Determine the (x, y) coordinate at the center of the cell enclosing the given text.  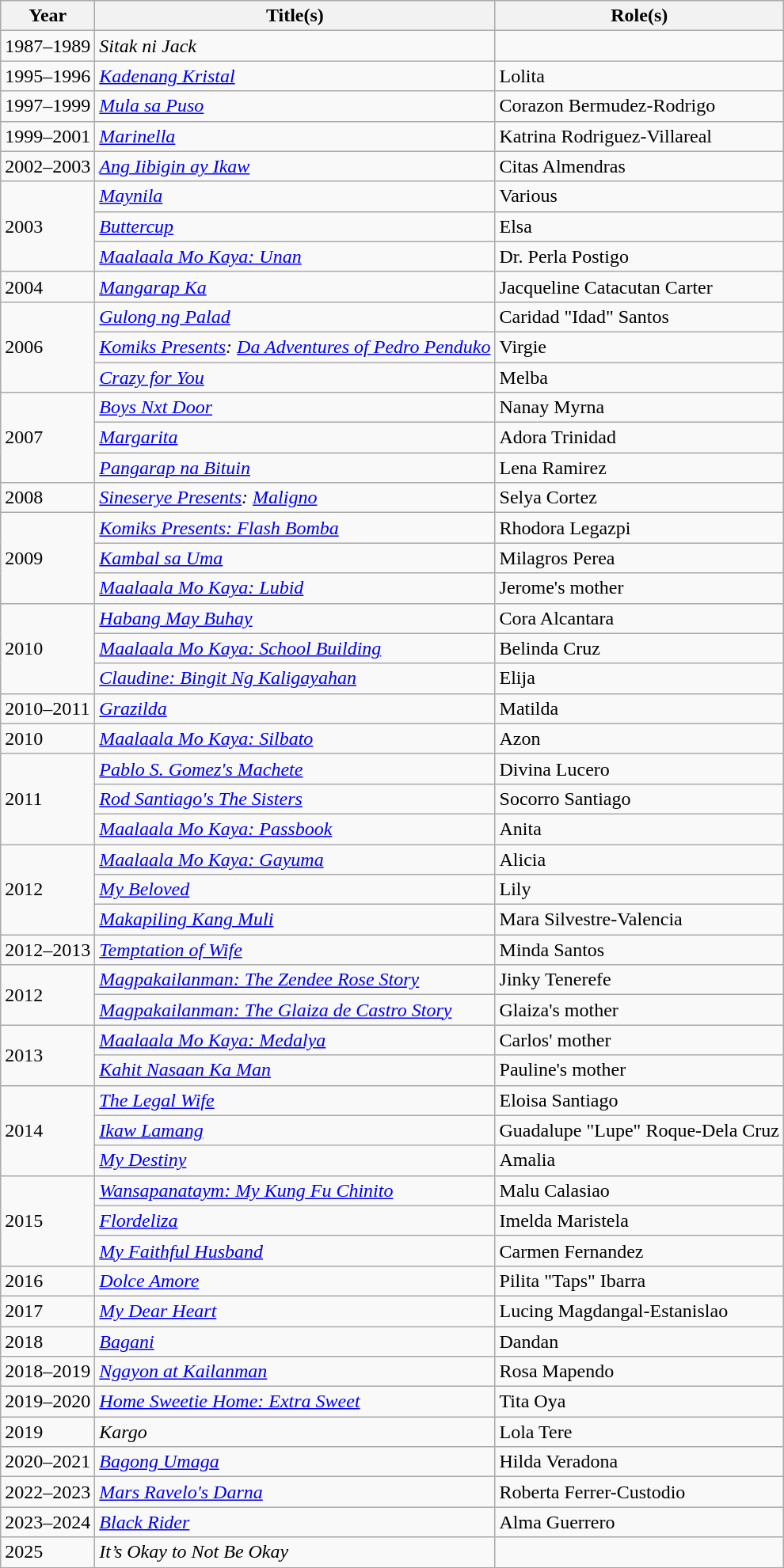
Sineserye Presents: Maligno (295, 498)
2013 (48, 1055)
2019 (48, 1432)
Buttercup (295, 226)
Maynila (295, 196)
Bagani (295, 1342)
Selya Cortez (640, 498)
Jinky Tenerefe (640, 980)
Cora Alcantara (640, 618)
2012–2013 (48, 950)
Magpakailanman: The Zendee Rose Story (295, 980)
Dolce Amore (295, 1281)
Imelda Maristela (640, 1221)
2009 (48, 558)
Jerome's mother (640, 588)
Magpakailanman: The Glaiza de Castro Story (295, 1010)
Kambal sa Uma (295, 558)
Rhodora Legazpi (640, 528)
2006 (48, 347)
Various (640, 196)
Adora Trinidad (640, 438)
Mara Silvestre-Valencia (640, 920)
2007 (48, 438)
Belinda Cruz (640, 648)
Kahit Nasaan Ka Man (295, 1070)
Citas Almendras (640, 166)
2004 (48, 287)
Maalaala Mo Kaya: Unan (295, 256)
My Beloved (295, 890)
Jacqueline Catacutan Carter (640, 287)
Boys Nxt Door (295, 408)
Milagros Perea (640, 558)
1987–1989 (48, 46)
Carmen Fernandez (640, 1251)
Tita Oya (640, 1402)
Gulong ng Palad (295, 317)
Dr. Perla Postigo (640, 256)
2025 (48, 1552)
Lolita (640, 76)
Wansapanataym: My Kung Fu Chinito (295, 1190)
Matilda (640, 708)
2011 (48, 799)
2016 (48, 1281)
Elsa (640, 226)
Year (48, 16)
Rod Santiago's The Sisters (295, 799)
Flordeliza (295, 1221)
Virgie (640, 347)
Minda Santos (640, 950)
Elija (640, 678)
Pangarap na Bituin (295, 468)
Maalaala Mo Kaya: School Building (295, 648)
1999–2001 (48, 136)
Kargo (295, 1432)
Makapiling Kang Muli (295, 920)
Dandan (640, 1342)
2020–2021 (48, 1462)
2022–2023 (48, 1492)
Eloisa Santiago (640, 1100)
Pilita "Taps" Ibarra (640, 1281)
Home Sweetie Home: Extra Sweet (295, 1402)
2015 (48, 1221)
1997–1999 (48, 106)
It’s Okay to Not Be Okay (295, 1552)
Komiks Presents: Flash Bomba (295, 528)
Azon (640, 738)
My Faithful Husband (295, 1251)
Marinella (295, 136)
Lola Tere (640, 1432)
Socorro Santiago (640, 799)
Title(s) (295, 16)
Pablo S. Gomez's Machete (295, 769)
My Destiny (295, 1160)
Pauline's mother (640, 1070)
Melba (640, 378)
Carlos' mother (640, 1040)
Alma Guerrero (640, 1522)
2002–2003 (48, 166)
Alicia (640, 859)
Lena Ramirez (640, 468)
Nanay Myrna (640, 408)
Margarita (295, 438)
2003 (48, 226)
Maalaala Mo Kaya: Medalya (295, 1040)
Maalaala Mo Kaya: Silbato (295, 738)
Bagong Umaga (295, 1462)
Ikaw Lamang (295, 1130)
Ang Iibigin ay Ikaw (295, 166)
2018 (48, 1342)
Maalaala Mo Kaya: Lubid (295, 588)
Claudine: Bingit Ng Kaligayahan (295, 678)
1995–1996 (48, 76)
Amalia (640, 1160)
2019–2020 (48, 1402)
2017 (48, 1311)
Maalaala Mo Kaya: Passbook (295, 829)
Komiks Presents: Da Adventures of Pedro Penduko (295, 347)
Glaiza's mother (640, 1010)
Black Rider (295, 1522)
2010–2011 (48, 708)
2008 (48, 498)
Mangarap Ka (295, 287)
Grazilda (295, 708)
Role(s) (640, 16)
Maalaala Mo Kaya: Gayuma (295, 859)
2014 (48, 1130)
Guadalupe "Lupe" Roque-Dela Cruz (640, 1130)
Malu Calasiao (640, 1190)
Hilda Veradona (640, 1462)
2018–2019 (48, 1372)
Katrina Rodriguez-Villareal (640, 136)
Kadenang Kristal (295, 76)
Roberta Ferrer-Custodio (640, 1492)
Mars Ravelo's Darna (295, 1492)
Crazy for You (295, 378)
Lily (640, 890)
Ngayon at Kailanman (295, 1372)
Rosa Mapendo (640, 1372)
Temptation of Wife (295, 950)
Mula sa Puso (295, 106)
Sitak ni Jack (295, 46)
Anita (640, 829)
Habang May Buhay (295, 618)
Lucing Magdangal-Estanislao (640, 1311)
Corazon Bermudez-Rodrigo (640, 106)
Divina Lucero (640, 769)
My Dear Heart (295, 1311)
2023–2024 (48, 1522)
The Legal Wife (295, 1100)
Caridad "Idad" Santos (640, 317)
